Extract the [x, y] coordinate from the center of the cell holding the provided text.  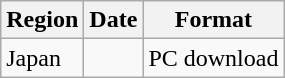
Format [214, 20]
Date [114, 20]
Region [42, 20]
PC download [214, 58]
Japan [42, 58]
